Extract the (X, Y) coordinate from the center of the cell holding the provided text.  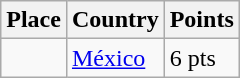
Points (202, 20)
Place (34, 20)
México (115, 58)
Country (115, 20)
6 pts (202, 58)
